Detect which cell encompasses the target text, then output its [x, y] center coordinate. 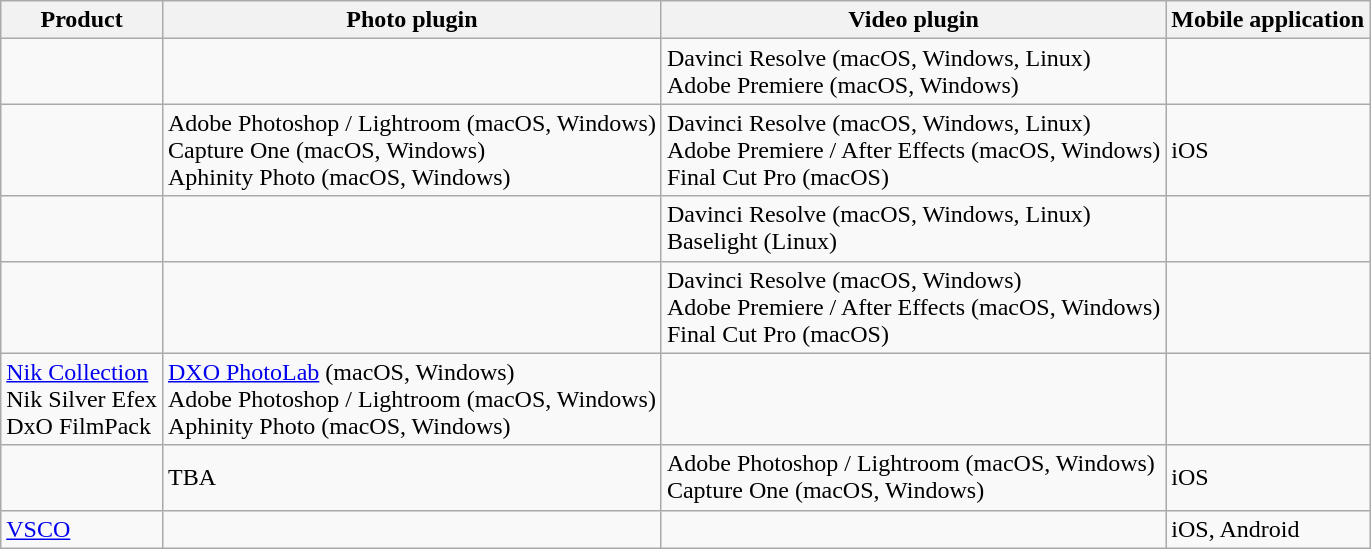
iOS, Android [1268, 529]
Adobe Photoshop / Lightroom (macOS, Windows)Capture One (macOS, Windows)Aphinity Photo (macOS, Windows) [412, 150]
VSCO [82, 529]
DXO PhotoLab (macOS, Windows)Adobe Photoshop / Lightroom (macOS, Windows)Aphinity Photo (macOS, Windows) [412, 399]
Nik CollectionNik Silver EfexDxO FilmPack [82, 399]
Mobile application [1268, 20]
Product [82, 20]
Adobe Photoshop / Lightroom (macOS, Windows)Capture One (macOS, Windows) [913, 478]
Davinci Resolve (macOS, Windows, Linux)Baselight (Linux) [913, 228]
Video plugin [913, 20]
TBA [412, 478]
Davinci Resolve (macOS, Windows, Linux)Adobe Premiere (macOS, Windows) [913, 72]
Davinci Resolve (macOS, Windows, Linux)Adobe Premiere / After Effects (macOS, Windows)Final Cut Pro (macOS) [913, 150]
Photo plugin [412, 20]
Davinci Resolve (macOS, Windows)Adobe Premiere / After Effects (macOS, Windows)Final Cut Pro (macOS) [913, 307]
